Output the [X, Y] coordinate of the center of the cell containing the given text.  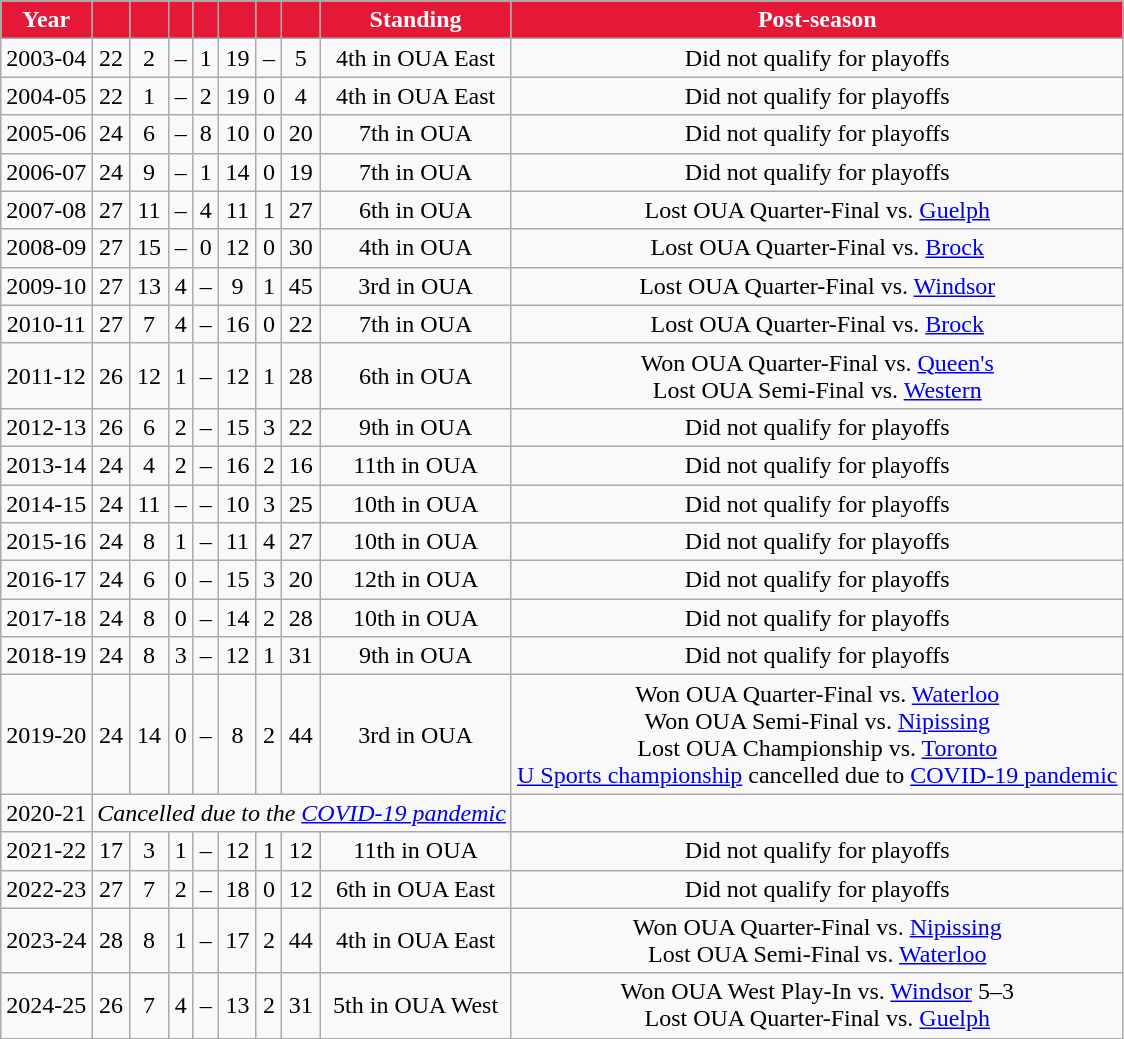
2008-09 [46, 248]
Cancelled due to the COVID-19 pandemic [302, 813]
2005-06 [46, 134]
6th in OUA East [416, 889]
2004-05 [46, 96]
25 [301, 503]
2022-23 [46, 889]
2017-18 [46, 618]
Standing [416, 20]
2024-25 [46, 1006]
Won OUA Quarter-Final vs. Nipissing Lost OUA Semi-Final vs. Waterloo [817, 940]
2016-17 [46, 580]
4th in OUA [416, 248]
2010-11 [46, 324]
2020-21 [46, 813]
5 [301, 58]
2012-13 [46, 427]
5th in OUA West [416, 1006]
2021-22 [46, 851]
2023-24 [46, 940]
Won OUA Quarter-Final vs. Queen's Lost OUA Semi-Final vs. Western [817, 376]
45 [301, 286]
Post-season [817, 20]
Lost OUA Quarter-Final vs. Guelph [817, 210]
18 [237, 889]
Lost OUA Quarter-Final vs. Windsor [817, 286]
30 [301, 248]
2009-10 [46, 286]
2013-14 [46, 465]
2014-15 [46, 503]
Year [46, 20]
2003-04 [46, 58]
2018-19 [46, 656]
Won OUA West Play-In vs. Windsor 5–3Lost OUA Quarter-Final vs. Guelph [817, 1006]
2011-12 [46, 376]
2015-16 [46, 542]
2019-20 [46, 734]
12th in OUA [416, 580]
2006-07 [46, 172]
2007-08 [46, 210]
